Detect which cell encompasses the target text, then output its [x, y] center coordinate. 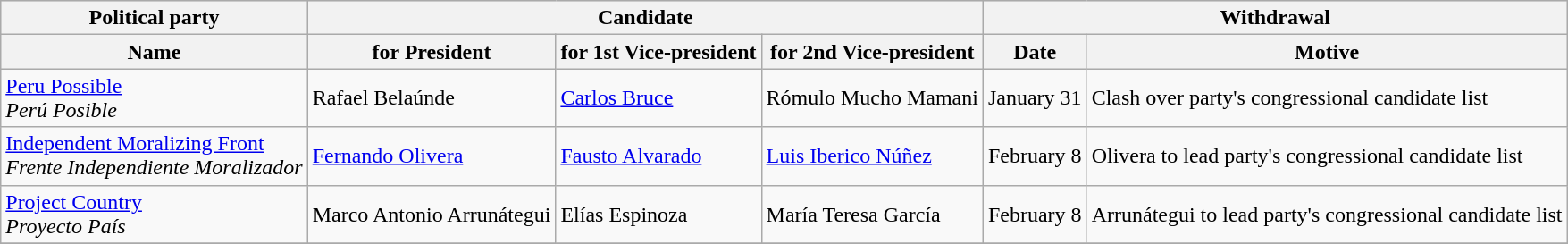
for President [432, 52]
Clash over party's congressional candidate list [1327, 98]
Rómulo Mucho Mamani [872, 98]
Luis Iberico Núñez [872, 156]
Marco Antonio Arrunátegui [432, 215]
María Teresa García [872, 215]
Name [154, 52]
Rafael Belaúnde [432, 98]
Elías Espinoza [658, 215]
Arrunátegui to lead party's congressional candidate list [1327, 215]
Project CountryProyecto País [154, 215]
Fernando Olivera [432, 156]
for 1st Vice-president [658, 52]
January 31 [1035, 98]
Peru PossiblePerú Posible [154, 98]
Political party [154, 18]
for 2nd Vice-president [872, 52]
Candidate [645, 18]
Motive [1327, 52]
Fausto Alvarado [658, 156]
Olivera to lead party's congressional candidate list [1327, 156]
Date [1035, 52]
Carlos Bruce [658, 98]
Withdrawal [1275, 18]
Independent Moralizing FrontFrente Independiente Moralizador [154, 156]
